Output the (X, Y) coordinate of the center of the cell containing the given text.  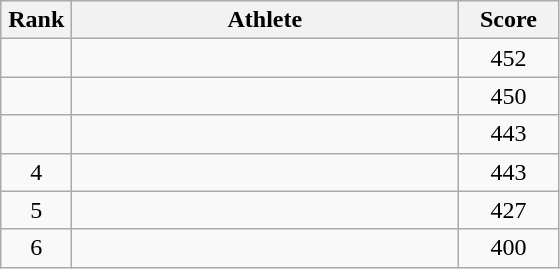
Athlete (265, 20)
450 (508, 96)
5 (36, 210)
452 (508, 58)
400 (508, 248)
Rank (36, 20)
Score (508, 20)
427 (508, 210)
6 (36, 248)
4 (36, 172)
